For the text-containing cell, return its midpoint in [X, Y] coordinate format. 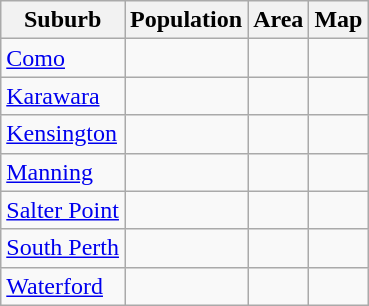
Como [63, 58]
Waterford [63, 286]
Salter Point [63, 210]
Karawara [63, 96]
Kensington [63, 134]
Manning [63, 172]
Area [278, 20]
Population [186, 20]
Map [338, 20]
South Perth [63, 248]
Suburb [63, 20]
